Extract the (x, y) coordinate from the center of the cell holding the provided text.  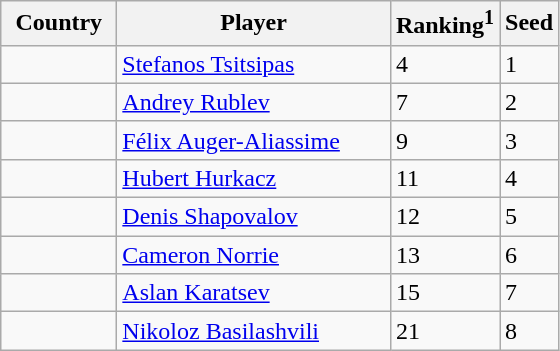
Nikoloz Basilashvili (254, 331)
11 (444, 178)
21 (444, 331)
8 (530, 331)
Aslan Karatsev (254, 293)
5 (530, 217)
Denis Shapovalov (254, 217)
Andrey Rublev (254, 102)
2 (530, 102)
1 (530, 64)
Hubert Hurkacz (254, 178)
Player (254, 24)
12 (444, 217)
6 (530, 255)
9 (444, 140)
15 (444, 293)
Country (59, 24)
Seed (530, 24)
3 (530, 140)
Cameron Norrie (254, 255)
13 (444, 255)
Ranking1 (444, 24)
Félix Auger-Aliassime (254, 140)
Stefanos Tsitsipas (254, 64)
